Identify which cell holds the provided text, then report its [X, Y] central coordinate. 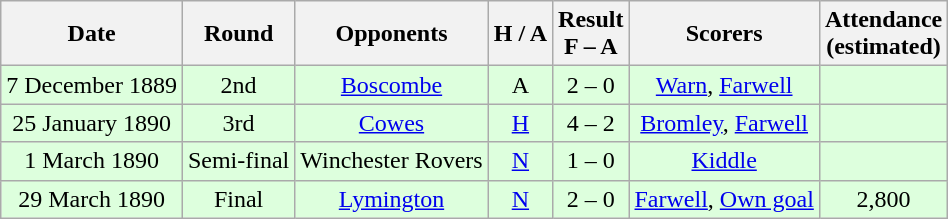
2nd [238, 85]
Date [92, 34]
H / A [520, 34]
Opponents [392, 34]
Round [238, 34]
Semi-final [238, 161]
7 December 1889 [92, 85]
1 March 1890 [92, 161]
Scorers [724, 34]
Warn, Farwell [724, 85]
Kiddle [724, 161]
4 – 2 [591, 123]
3rd [238, 123]
Winchester Rovers [392, 161]
1 – 0 [591, 161]
25 January 1890 [92, 123]
Cowes [392, 123]
Final [238, 199]
A [520, 85]
Lymington [392, 199]
H [520, 123]
2,800 [883, 199]
Attendance(estimated) [883, 34]
Bromley, Farwell [724, 123]
ResultF – A [591, 34]
Farwell, Own goal [724, 199]
29 March 1890 [92, 199]
Boscombe [392, 85]
